Detect which cell encompasses the target text, then output its [X, Y] center coordinate. 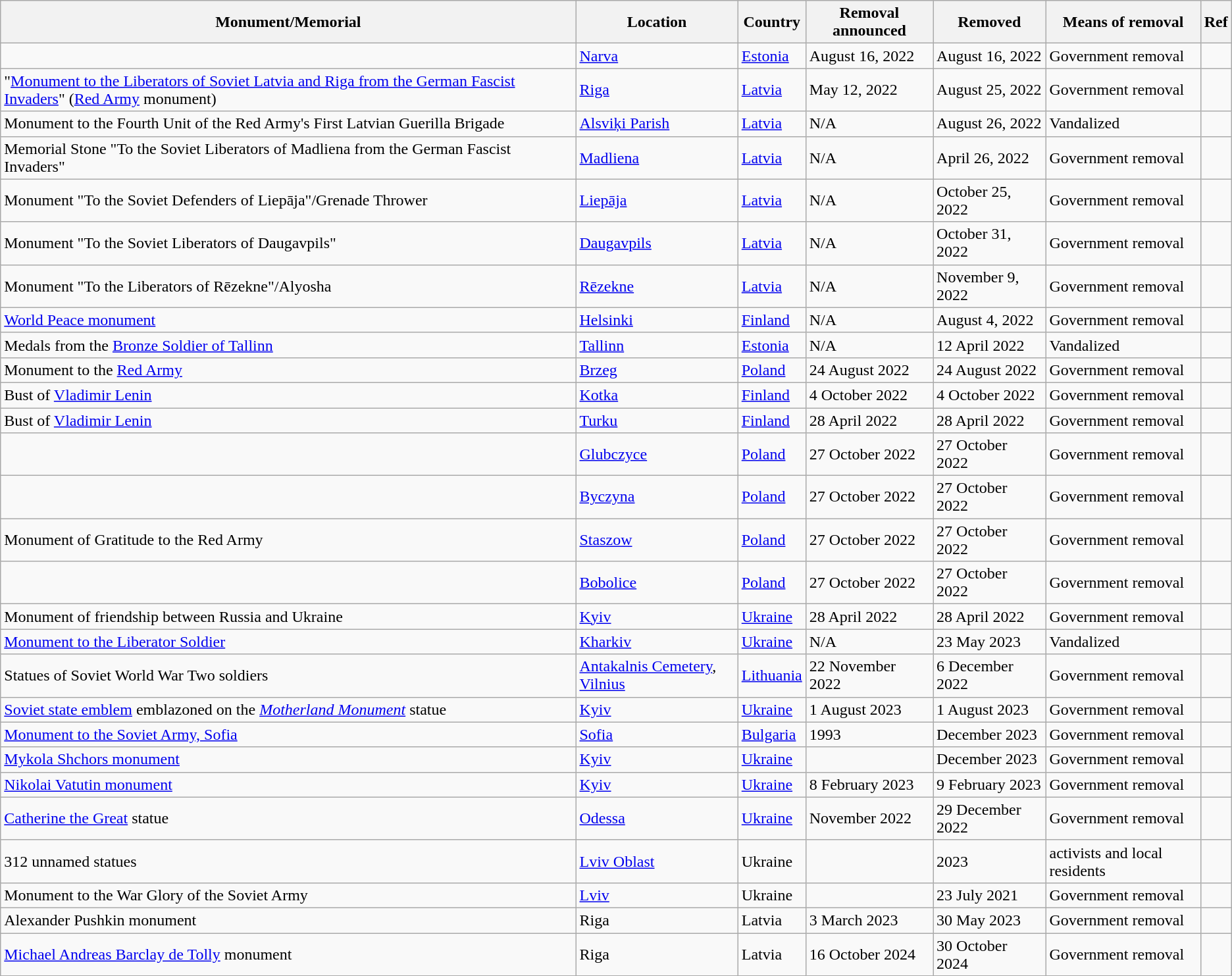
22 November 2022 [869, 675]
Michael Andreas Barclay de Tolly monument [288, 954]
Daugavpils [657, 244]
November 2022 [869, 819]
Ref [1216, 22]
6 December 2022 [990, 675]
August 25, 2022 [990, 90]
activists and local residents [1123, 861]
312 unnamed statues [288, 861]
Monument to the War Glory of the Soviet Army [288, 895]
2023 [990, 861]
8 February 2023 [869, 784]
Monument to the Fourth Unit of the Red Army's First Latvian Guerilla Brigade [288, 124]
April 26, 2022 [990, 158]
Liepāja [657, 200]
1993 [869, 734]
Monument/Memorial [288, 22]
Narva [657, 56]
Odessa [657, 819]
Means of removal [1123, 22]
Monument of Gratitude to the Red Army [288, 540]
Rēzekne [657, 286]
Country [771, 22]
Alexander Pushkin monument [288, 920]
16 October 2024 [869, 954]
August 4, 2022 [990, 320]
Madliena [657, 158]
Lithuania [771, 675]
Tallinn [657, 345]
November 9, 2022 [990, 286]
Monument "To the Liberators of Rēzekne"/Alyosha [288, 286]
Glubczyce [657, 454]
Staszow [657, 540]
12 April 2022 [990, 345]
3 March 2023 [869, 920]
Monument to the Soviet Army, Sofia [288, 734]
23 July 2021 [990, 895]
Brzeg [657, 370]
World Peace monument [288, 320]
Kotka [657, 395]
Bobolice [657, 583]
Medals from the Bronze Soldier of Tallinn [288, 345]
23 May 2023 [990, 642]
Removal announced [869, 22]
May 12, 2022 [869, 90]
Bulgaria [771, 734]
Kharkiv [657, 642]
Monument "To the Soviet Defenders of Liepāja"/Grenade Thrower [288, 200]
Sofia [657, 734]
Alsviķi Parish [657, 124]
Lviv Oblast [657, 861]
Antakalnis Cemetery, Vilnius [657, 675]
August 26, 2022 [990, 124]
Monument to the Liberator Soldier [288, 642]
Nikolai Vatutin monument [288, 784]
Monument to the Red Army [288, 370]
Location [657, 22]
Soviet state emblem emblazoned on the Motherland Monument statue [288, 709]
Monument of friendship between Russia and Ukraine [288, 617]
9 February 2023 [990, 784]
30 October 2024 [990, 954]
Statues of Soviet World War Two soldiers [288, 675]
Byczyna [657, 498]
29 December 2022 [990, 819]
Monument "To the Soviet Liberators of Daugavpils" [288, 244]
October 25, 2022 [990, 200]
Catherine the Great statue [288, 819]
Removed [990, 22]
Memorial Stone "To the Soviet Liberators of Madliena from the German Fascist Invaders" [288, 158]
October 31, 2022 [990, 244]
30 May 2023 [990, 920]
Lviv [657, 895]
Mykola Shchors monument [288, 759]
Helsinki [657, 320]
"Monument to the Liberators of Soviet Latvia and Riga from the German Fascist Invaders" (Red Army monument) [288, 90]
Turku [657, 421]
